Capture the cell that displays the provided text and extract its [x, y] central coordinate. 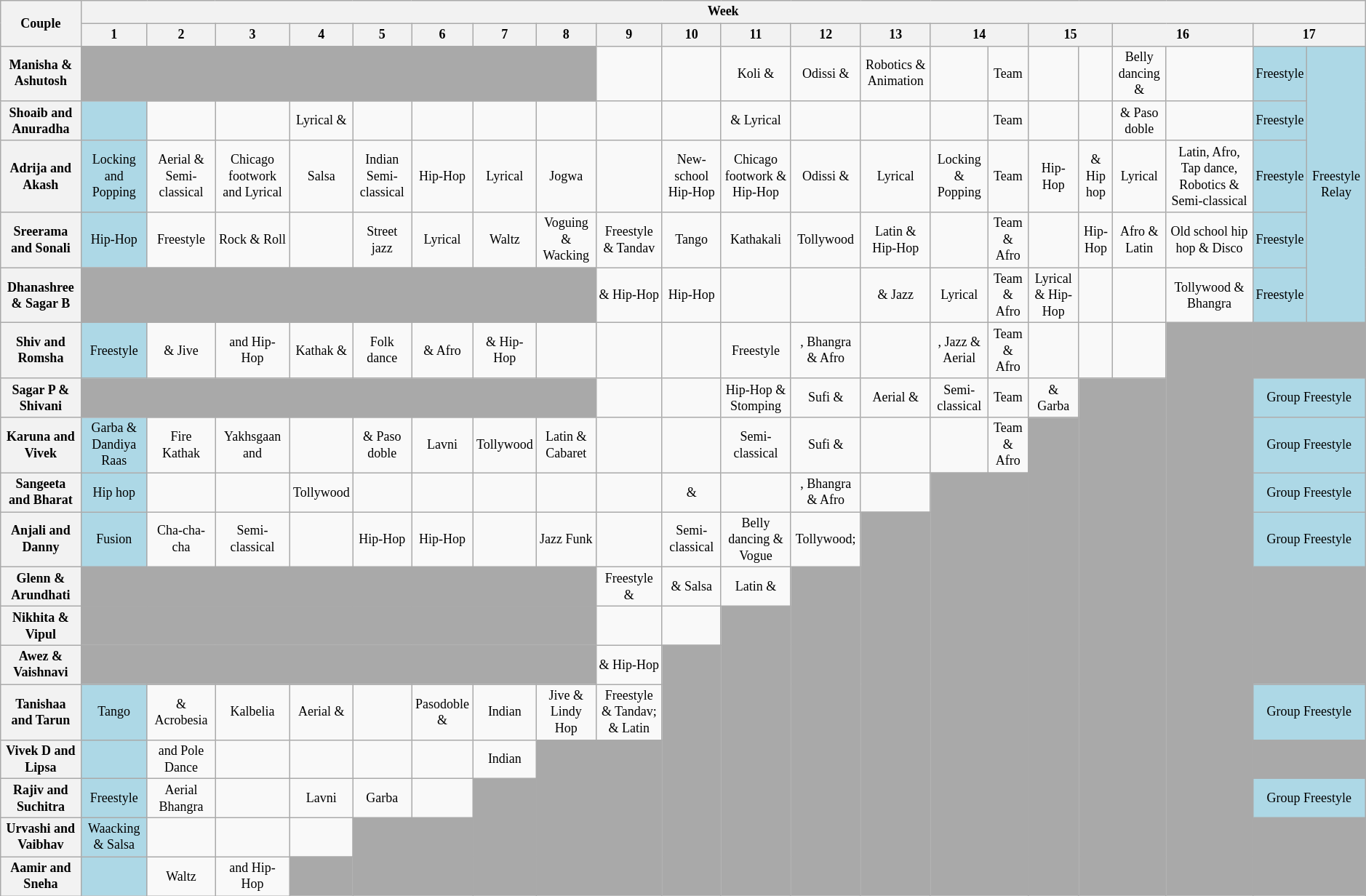
12 [826, 35]
, Jazz & Aerial [959, 351]
Kathakali [756, 240]
Week [723, 12]
Locking & Popping [959, 176]
Lyrical & [321, 121]
5 [383, 35]
Hip hop [113, 492]
& Acrobesia [180, 712]
& Hip hop [1095, 176]
Street jazz [383, 240]
Belly dancing & [1139, 73]
Garba & Dandiya Raas [113, 445]
Fusion [113, 540]
2 [180, 35]
Chicago footwork and Lyrical [253, 176]
Chicago footwork & Hip-Hop [756, 176]
Salsa [321, 176]
Jazz Funk [566, 540]
Freestyle & Tandav [628, 240]
Cha-cha-cha [180, 540]
16 [1183, 35]
Hip-Hop & Stomping [756, 398]
& Salsa [691, 587]
Tollywood & Bhangra [1210, 295]
Manisha & Ashutosh [41, 73]
Awez & Vaishnavi [41, 665]
Indian Semi-classical [383, 176]
Garba [383, 799]
13 [895, 35]
Couple [41, 23]
Freestyle Relay [1336, 185]
Waacking & Salsa [113, 837]
Kathak & [321, 351]
Pasodoble & [442, 712]
Lyrical & Hip-Hop [1053, 295]
Anjali and Danny [41, 540]
Latin, Afro, Tap dance, Robotics & Semi-classical [1210, 176]
Belly dancing & Vogue [756, 540]
Fire Kathak [180, 445]
4 [321, 35]
Kalbelia [253, 712]
Nikhita & Vipul [41, 625]
Aamir and Sneha [41, 876]
Sangeeta and Bharat [41, 492]
& Garba [1053, 398]
Freestyle & Tandav; & Latin [628, 712]
Glenn & Arundhati [41, 587]
Latin & [756, 587]
and Pole Dance [180, 759]
17 [1309, 35]
Jogwa [566, 176]
Shoaib and Anuradha [41, 121]
Sagar P & Shivani [41, 398]
& Afro [442, 351]
Voguing & Wacking [566, 240]
Rajiv and Suchitra [41, 799]
Rock & Roll [253, 240]
Folk dance [383, 351]
& Jive [180, 351]
1 [113, 35]
7 [505, 35]
New-school Hip-Hop [691, 176]
Locking and Popping [113, 176]
6 [442, 35]
Karuna and Vivek [41, 445]
11 [756, 35]
Latin & Hip-Hop [895, 240]
& Jazz [895, 295]
Tanishaa and Tarun [41, 712]
Sreerama and Sonali [41, 240]
Old school hip hop & Disco [1210, 240]
8 [566, 35]
14 [979, 35]
3 [253, 35]
Latin & Cabaret [566, 445]
Shiv and Romsha [41, 351]
Aerial & Semi-classical [180, 176]
Adrija and Akash [41, 176]
Urvashi and Vaibhav [41, 837]
Vivek D and Lipsa [41, 759]
Robotics & Animation [895, 73]
& [691, 492]
Aerial Bhangra [180, 799]
9 [628, 35]
15 [1071, 35]
Afro & Latin [1139, 240]
Yakhsgaan and [253, 445]
10 [691, 35]
Koli & [756, 73]
& Lyrical [756, 121]
Dhanashree & Sagar B [41, 295]
Jive & Lindy Hop [566, 712]
Freestyle & [628, 587]
Tollywood; [826, 540]
